Search for the cell housing the specified text and yield its [X, Y] center coordinate. 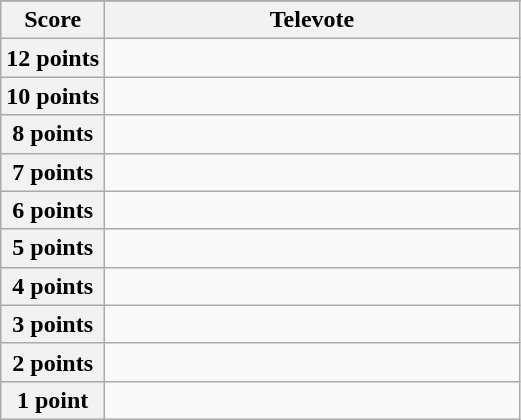
6 points [53, 210]
Televote [312, 20]
7 points [53, 172]
10 points [53, 96]
2 points [53, 362]
8 points [53, 134]
12 points [53, 58]
3 points [53, 324]
4 points [53, 286]
Score [53, 20]
5 points [53, 248]
1 point [53, 400]
